Detect which cell encompasses the target text, then output its (x, y) center coordinate. 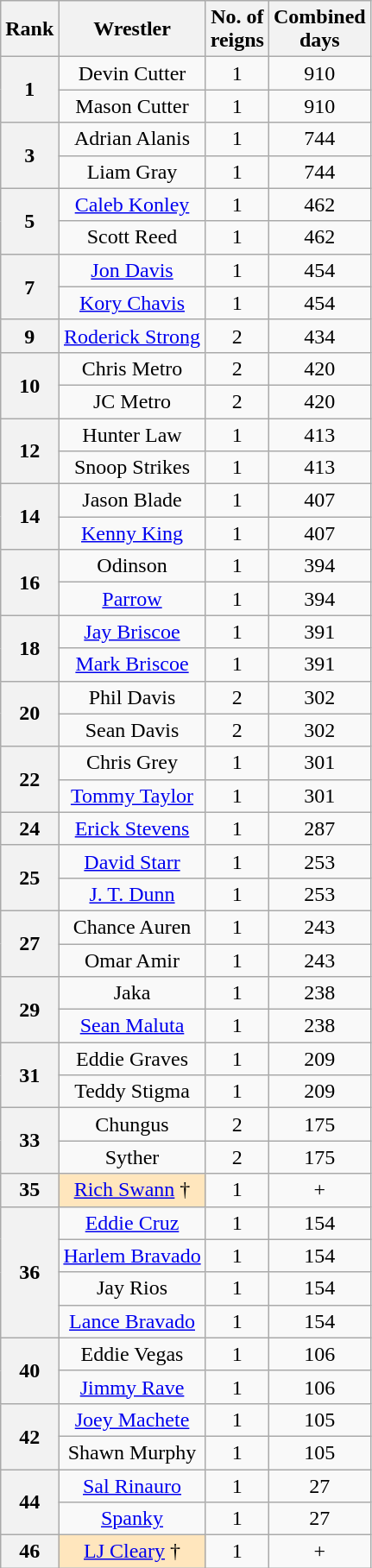
Chris Metro (132, 368)
Joey Machete (132, 1420)
No. ofreigns (236, 29)
Eddie Graves (132, 1059)
LJ Cleary † (132, 1552)
Devin Cutter (132, 73)
16 (29, 582)
Jon Davis (132, 270)
Snoop Strikes (132, 468)
Caleb Konley (132, 205)
Phil Davis (132, 697)
3 (29, 155)
Odinson (132, 566)
Jaka (132, 993)
Jason Blade (132, 501)
Mason Cutter (132, 106)
29 (29, 1010)
David Starr (132, 861)
Sal Rinauro (132, 1485)
Sean Maluta (132, 1026)
Wrestler (132, 29)
Omar Amir (132, 960)
Spanky (132, 1519)
Tommy Taylor (132, 796)
Combineddays (319, 29)
36 (29, 1272)
Parrow (132, 599)
Lance Bravado (132, 1321)
Erick Stevens (132, 828)
22 (29, 779)
18 (29, 648)
12 (29, 450)
Adrian Alanis (132, 139)
287 (319, 828)
40 (29, 1370)
Rank (29, 29)
434 (319, 336)
Chris Grey (132, 763)
24 (29, 828)
Teddy Stigma (132, 1092)
25 (29, 878)
31 (29, 1075)
Hunter Law (132, 434)
9 (29, 336)
Chance Auren (132, 927)
14 (29, 517)
Scott Reed (132, 237)
5 (29, 221)
7 (29, 287)
44 (29, 1502)
Harlem Bravado (132, 1256)
J. T. Dunn (132, 894)
Kory Chavis (132, 303)
Eddie Cruz (132, 1223)
Sean Davis (132, 730)
20 (29, 714)
Jay Rios (132, 1288)
Kenny King (132, 533)
Syther (132, 1157)
Chungus (132, 1124)
46 (29, 1552)
35 (29, 1190)
Shawn Murphy (132, 1452)
33 (29, 1141)
Roderick Strong (132, 336)
Mark Briscoe (132, 664)
JC Metro (132, 401)
Liam Gray (132, 172)
Eddie Vegas (132, 1354)
42 (29, 1436)
10 (29, 385)
Rich Swann † (132, 1190)
Jimmy Rave (132, 1387)
Jay Briscoe (132, 632)
